From the cell containing the given text, extract its center point as (x, y) coordinate. 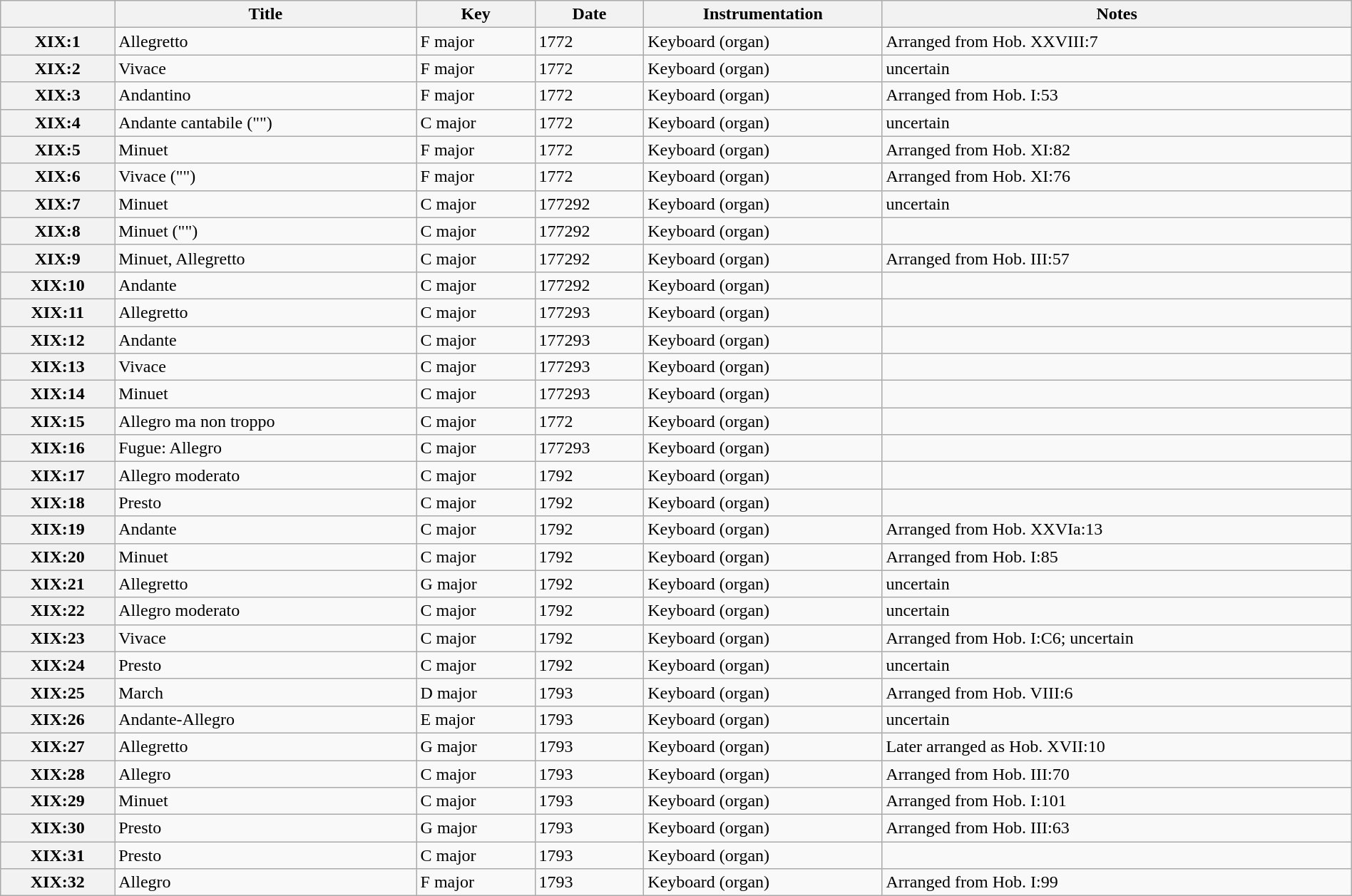
XIX:2 (58, 68)
XIX:27 (58, 746)
Arranged from Hob. XXVIII:7 (1117, 41)
Later arranged as Hob. XVII:10 (1117, 746)
Arranged from Hob. III:63 (1117, 828)
D major (476, 692)
XIX:3 (58, 96)
Andantino (265, 96)
XIX:7 (58, 204)
XIX:1 (58, 41)
Arranged from Hob. I:C6; uncertain (1117, 638)
Arranged from Hob. I:99 (1117, 882)
XIX:31 (58, 855)
Minuet ("") (265, 231)
XIX:19 (58, 530)
XIX:9 (58, 258)
XIX:26 (58, 719)
XIX:22 (58, 611)
XIX:20 (58, 557)
XIX:23 (58, 638)
XIX:11 (58, 312)
March (265, 692)
Arranged from Hob. III:57 (1117, 258)
XIX:32 (58, 882)
Minuet, Allegretto (265, 258)
XIX:5 (58, 150)
XIX:16 (58, 448)
Arranged from Hob. I:101 (1117, 801)
XIX:18 (58, 503)
Allegro ma non troppo (265, 421)
Vivace ("") (265, 177)
XIX:17 (58, 475)
XIX:10 (58, 285)
XIX:6 (58, 177)
XIX:25 (58, 692)
XIX:28 (58, 773)
Arranged from Hob. VIII:6 (1117, 692)
XIX:12 (58, 340)
XIX:30 (58, 828)
Key (476, 14)
Arranged from Hob. XI:82 (1117, 150)
Andante-Allegro (265, 719)
Instrumentation (763, 14)
XIX:8 (58, 231)
XIX:14 (58, 394)
XIX:13 (58, 367)
XIX:15 (58, 421)
Arranged from Hob. I:85 (1117, 557)
Arranged from Hob. I:53 (1117, 96)
Date (589, 14)
Arranged from Hob. XI:76 (1117, 177)
Title (265, 14)
E major (476, 719)
XIX:24 (58, 665)
XIX:21 (58, 584)
Andante cantabile ("") (265, 123)
Arranged from Hob. XXVIa:13 (1117, 530)
Fugue: Allegro (265, 448)
XIX:29 (58, 801)
Notes (1117, 14)
Arranged from Hob. III:70 (1117, 773)
XIX:4 (58, 123)
